Search for the cell housing the specified text and yield its [x, y] center coordinate. 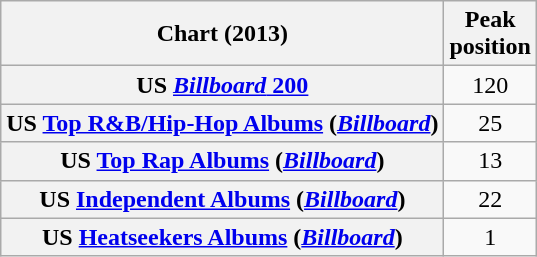
13 [490, 161]
22 [490, 199]
US Top R&B/Hip-Hop Albums (Billboard) [222, 123]
US Top Rap Albums (Billboard) [222, 161]
US Independent Albums (Billboard) [222, 199]
25 [490, 123]
US Billboard 200 [222, 85]
120 [490, 85]
Peakposition [490, 34]
US Heatseekers Albums (Billboard) [222, 237]
1 [490, 237]
Chart (2013) [222, 34]
